Pinpoint the cell where the given text exists, returning its [X, Y] midpoint coordinate. 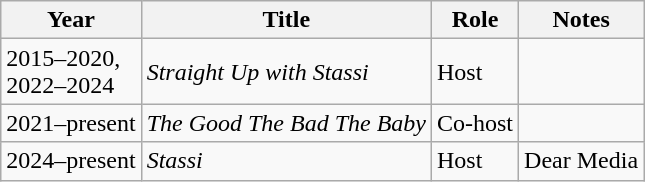
Stassi [286, 161]
Role [474, 20]
The Good The Bad The Baby [286, 123]
2015–2020,2022–2024 [71, 72]
Notes [582, 20]
2021–present [71, 123]
Dear Media [582, 161]
2024–present [71, 161]
Year [71, 20]
Title [286, 20]
Straight Up with Stassi [286, 72]
Co-host [474, 123]
